Find where the given text appears and provide that cell's center as [x, y] coordinate. 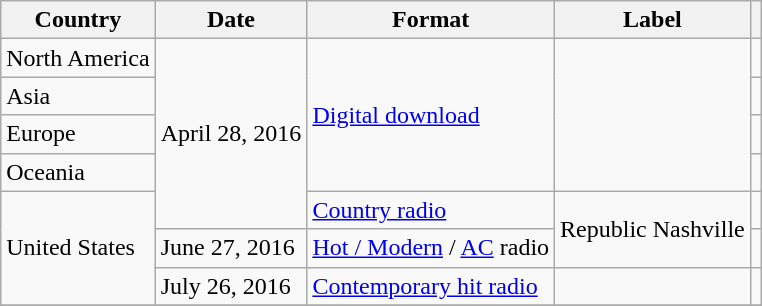
Hot / Modern / AC radio [431, 248]
Contemporary hit radio [431, 286]
Oceania [78, 172]
Europe [78, 134]
United States [78, 248]
June 27, 2016 [231, 248]
April 28, 2016 [231, 134]
North America [78, 58]
Digital download [431, 115]
July 26, 2016 [231, 286]
Asia [78, 96]
Format [431, 20]
Date [231, 20]
Label [653, 20]
Country radio [431, 210]
Republic Nashville [653, 229]
Country [78, 20]
